Extract the [X, Y] coordinate from the center of the cell holding the provided text.  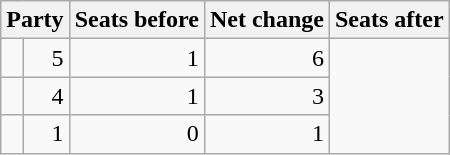
Seats after [389, 20]
5 [46, 58]
0 [136, 134]
3 [266, 96]
6 [266, 58]
4 [46, 96]
Net change [266, 20]
Seats before [136, 20]
Party [35, 20]
